Output the (X, Y) coordinate of the center of the cell containing the given text.  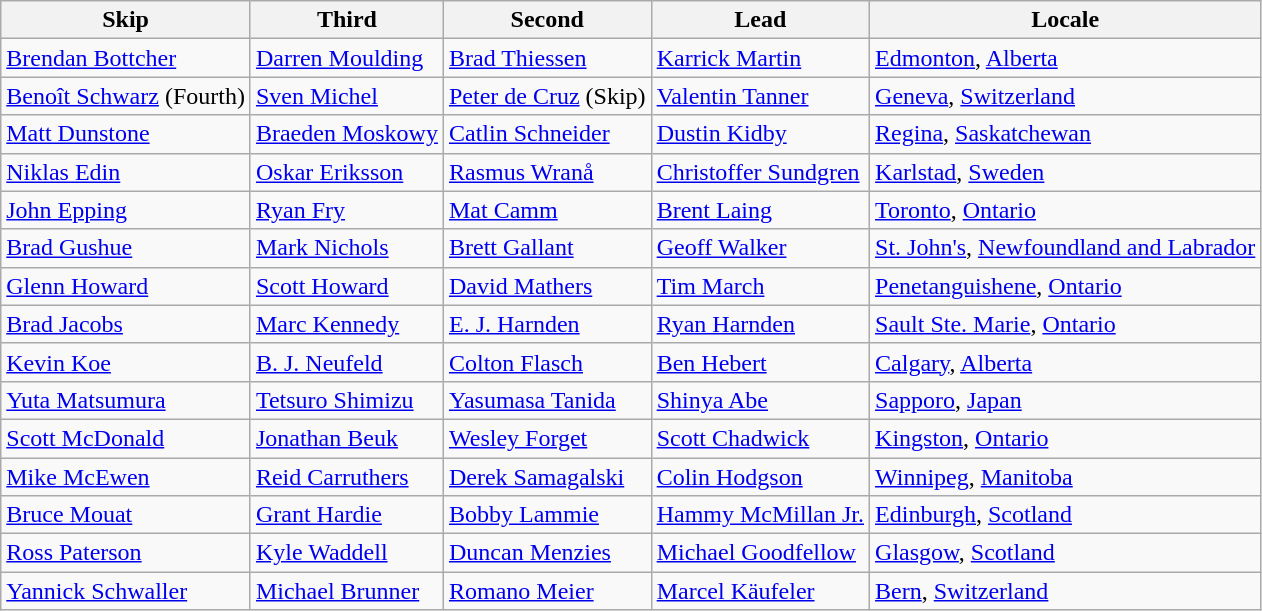
Scott McDonald (126, 438)
Winnipeg, Manitoba (1066, 477)
Romano Meier (547, 591)
Brett Gallant (547, 248)
Yuta Matsumura (126, 400)
Regina, Saskatchewan (1066, 134)
Shinya Abe (760, 400)
Locale (1066, 20)
Tim March (760, 286)
Darren Moulding (346, 58)
Third (346, 20)
Edinburgh, Scotland (1066, 515)
Michael Brunner (346, 591)
Matt Dunstone (126, 134)
David Mathers (547, 286)
Skip (126, 20)
Sven Michel (346, 96)
Bobby Lammie (547, 515)
Ryan Fry (346, 210)
Karrick Martin (760, 58)
Glasgow, Scotland (1066, 553)
Colin Hodgson (760, 477)
Jonathan Beuk (346, 438)
Benoît Schwarz (Fourth) (126, 96)
Valentin Tanner (760, 96)
Marc Kennedy (346, 324)
E. J. Harnden (547, 324)
Scott Howard (346, 286)
Niklas Edin (126, 172)
Oskar Eriksson (346, 172)
Michael Goodfellow (760, 553)
John Epping (126, 210)
Kevin Koe (126, 362)
Mike McEwen (126, 477)
Kingston, Ontario (1066, 438)
Dustin Kidby (760, 134)
Glenn Howard (126, 286)
St. John's, Newfoundland and Labrador (1066, 248)
Peter de Cruz (Skip) (547, 96)
Christoffer Sundgren (760, 172)
Brent Laing (760, 210)
Scott Chadwick (760, 438)
Bruce Mouat (126, 515)
Yasumasa Tanida (547, 400)
Catlin Schneider (547, 134)
Brad Thiessen (547, 58)
Kyle Waddell (346, 553)
Brendan Bottcher (126, 58)
Rasmus Wranå (547, 172)
Toronto, Ontario (1066, 210)
Sapporo, Japan (1066, 400)
Second (547, 20)
Ross Paterson (126, 553)
Brad Gushue (126, 248)
Grant Hardie (346, 515)
Tetsuro Shimizu (346, 400)
Yannick Schwaller (126, 591)
Wesley Forget (547, 438)
Calgary, Alberta (1066, 362)
Reid Carruthers (346, 477)
Ryan Harnden (760, 324)
Mat Camm (547, 210)
Geneva, Switzerland (1066, 96)
Derek Samagalski (547, 477)
Brad Jacobs (126, 324)
Hammy McMillan Jr. (760, 515)
Marcel Käufeler (760, 591)
Penetanguishene, Ontario (1066, 286)
Geoff Walker (760, 248)
Braeden Moskowy (346, 134)
Karlstad, Sweden (1066, 172)
Ben Hebert (760, 362)
Edmonton, Alberta (1066, 58)
Bern, Switzerland (1066, 591)
Lead (760, 20)
Mark Nichols (346, 248)
B. J. Neufeld (346, 362)
Colton Flasch (547, 362)
Sault Ste. Marie, Ontario (1066, 324)
Duncan Menzies (547, 553)
